Search for the cell housing the specified text and yield its (X, Y) center coordinate. 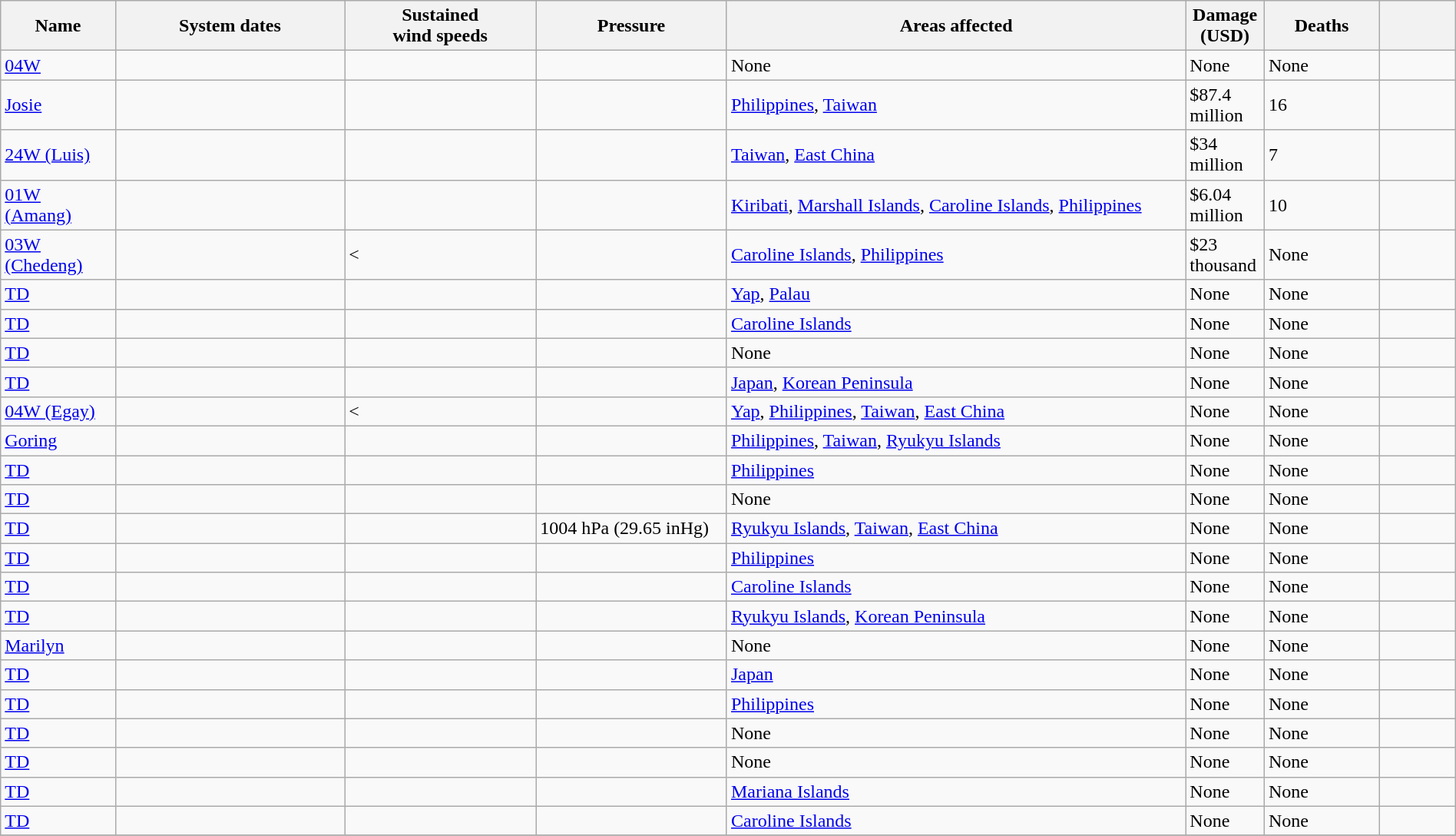
Sustainedwind speeds (441, 26)
Pressure (631, 26)
Damage(USD) (1226, 26)
01W (Amang) (58, 204)
Japan, Korean Peninsula (955, 382)
24W (Luis) (58, 155)
$23 thousand (1226, 255)
16 (1321, 104)
Kiribati, Marshall Islands, Caroline Islands, Philippines (955, 204)
Philippines, Taiwan, Ryukyu Islands (955, 440)
Deaths (1321, 26)
Mariana Islands (955, 791)
04W (58, 65)
Yap, Philippines, Taiwan, East China (955, 411)
Areas affected (955, 26)
Ryukyu Islands, Korean Peninsula (955, 616)
7 (1321, 155)
Goring (58, 440)
1004 hPa (29.65 inHg) (631, 529)
04W (Egay) (58, 411)
Marilyn (58, 645)
Philippines, Taiwan (955, 104)
03W (Chedeng) (58, 255)
$34 million (1226, 155)
Japan (955, 675)
$6.04 million (1226, 204)
Josie (58, 104)
Yap, Palau (955, 294)
Caroline Islands, Philippines (955, 255)
Taiwan, East China (955, 155)
Name (58, 26)
System dates (230, 26)
10 (1321, 204)
$87.4 million (1226, 104)
Ryukyu Islands, Taiwan, East China (955, 529)
